Pinpoint the cell where the given text exists, returning its [x, y] midpoint coordinate. 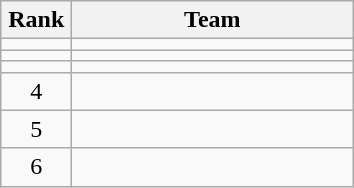
5 [36, 129]
Team [212, 20]
6 [36, 167]
4 [36, 91]
Rank [36, 20]
